Capture the cell that displays the provided text and extract its [x, y] central coordinate. 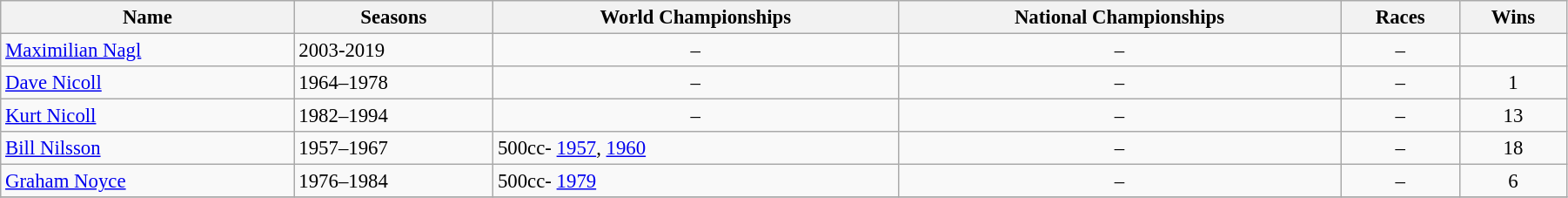
500cc- 1957, 1960 [696, 148]
1957–1967 [393, 148]
6 [1512, 181]
Graham Noyce [148, 181]
1982–1994 [393, 116]
World Championships [696, 17]
Dave Nicoll [148, 83]
Maximilian Nagl [148, 51]
Kurt Nicoll [148, 116]
Name [148, 17]
18 [1512, 148]
2003-2019 [393, 51]
Seasons [393, 17]
13 [1512, 116]
1976–1984 [393, 181]
Bill Nilsson [148, 148]
Wins [1512, 17]
500cc- 1979 [696, 181]
1 [1512, 83]
1964–1978 [393, 83]
National Championships [1119, 17]
Races [1400, 17]
